Provide the [x, y] coordinate of the cell's center where the given text is located.  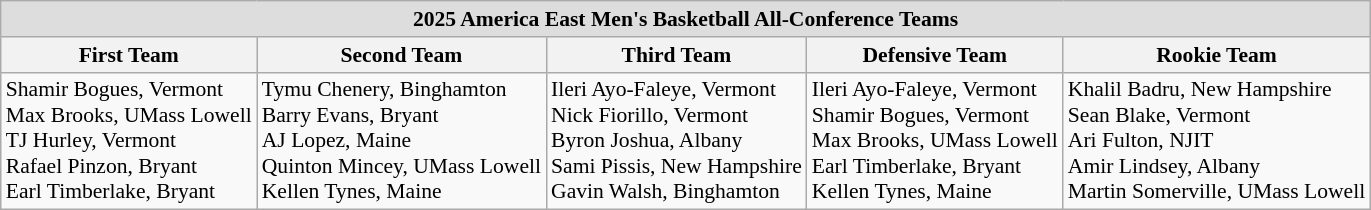
First Team [129, 55]
Shamir Bogues, VermontMax Brooks, UMass LowellTJ Hurley, VermontRafael Pinzon, BryantEarl Timberlake, Bryant [129, 141]
Ileri Ayo-Faleye, VermontNick Fiorillo, VermontByron Joshua, AlbanySami Pissis, New HampshireGavin Walsh, Binghamton [676, 141]
Tymu Chenery, BinghamtonBarry Evans, BryantAJ Lopez, MaineQuinton Mincey, UMass LowellKellen Tynes, Maine [402, 141]
Second Team [402, 55]
Third Team [676, 55]
Khalil Badru, New HampshireSean Blake, VermontAri Fulton, NJITAmir Lindsey, AlbanyMartin Somerville, UMass Lowell [1217, 141]
Rookie Team [1217, 55]
Ileri Ayo-Faleye, VermontShamir Bogues, VermontMax Brooks, UMass LowellEarl Timberlake, BryantKellen Tynes, Maine [935, 141]
2025 America East Men's Basketball All-Conference Teams [686, 19]
Defensive Team [935, 55]
